Capture the cell that displays the provided text and extract its (X, Y) central coordinate. 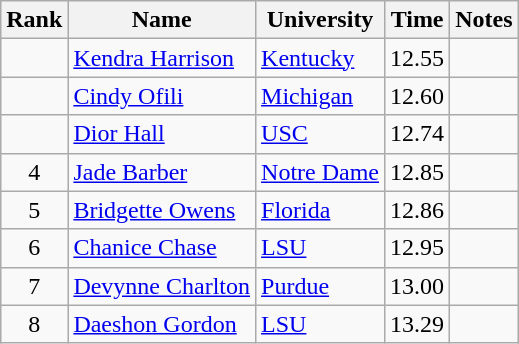
Daeshon Gordon (162, 324)
Bridgette Owens (162, 210)
12.86 (418, 210)
Purdue (320, 286)
12.85 (418, 172)
Kendra Harrison (162, 58)
12.74 (418, 134)
Florida (320, 210)
Rank (34, 20)
5 (34, 210)
Kentucky (320, 58)
Notes (484, 20)
Time (418, 20)
Jade Barber (162, 172)
Cindy Ofili (162, 96)
12.60 (418, 96)
12.95 (418, 248)
12.55 (418, 58)
Michigan (320, 96)
Name (162, 20)
Notre Dame (320, 172)
Chanice Chase (162, 248)
Devynne Charlton (162, 286)
4 (34, 172)
13.00 (418, 286)
USC (320, 134)
8 (34, 324)
13.29 (418, 324)
University (320, 20)
Dior Hall (162, 134)
7 (34, 286)
6 (34, 248)
